Output the (X, Y) coordinate of the center of the cell containing the given text.  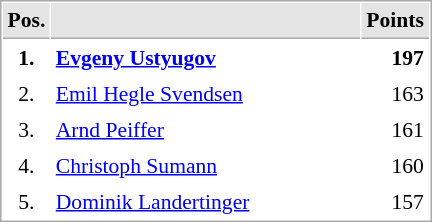
160 (396, 165)
Evgeny Ustyugov (206, 57)
Points (396, 21)
Pos. (26, 21)
4. (26, 165)
3. (26, 129)
Dominik Landertinger (206, 201)
2. (26, 93)
1. (26, 57)
5. (26, 201)
197 (396, 57)
157 (396, 201)
Christoph Sumann (206, 165)
Arnd Peiffer (206, 129)
Emil Hegle Svendsen (206, 93)
161 (396, 129)
163 (396, 93)
